Find where the given text appears and provide that cell's center as (X, Y) coordinate. 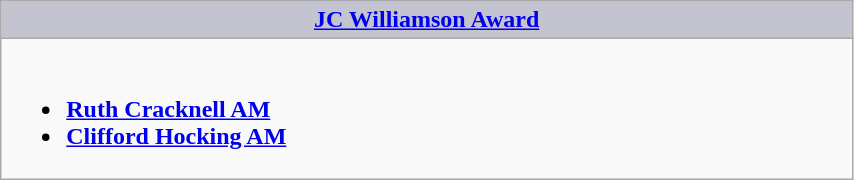
Ruth Cracknell AMClifford Hocking AM (427, 109)
JC Williamson Award (427, 20)
